Output the (X, Y) coordinate of the center of the cell containing the given text.  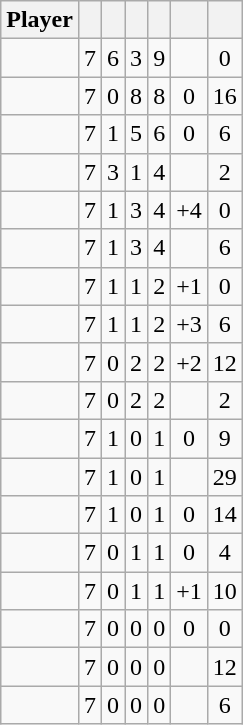
10 (224, 591)
5 (136, 134)
+2 (190, 362)
+3 (190, 324)
Player (40, 20)
+4 (190, 210)
16 (224, 96)
29 (224, 477)
14 (224, 515)
